From the cell containing the given text, extract its center point as (X, Y) coordinate. 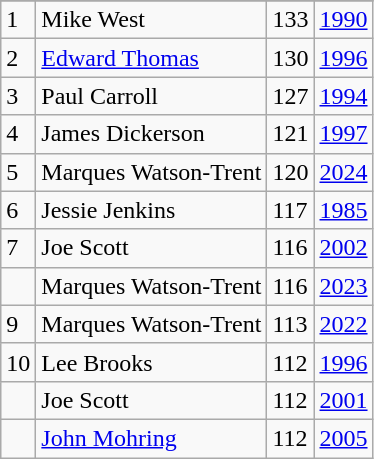
Lee Brooks (152, 362)
130 (290, 58)
1 (18, 20)
7 (18, 248)
121 (290, 134)
6 (18, 210)
2024 (344, 172)
John Mohring (152, 438)
Mike West (152, 20)
3 (18, 96)
4 (18, 134)
113 (290, 324)
James Dickerson (152, 134)
10 (18, 362)
1985 (344, 210)
127 (290, 96)
Edward Thomas (152, 58)
2 (18, 58)
133 (290, 20)
2001 (344, 400)
2005 (344, 438)
Paul Carroll (152, 96)
120 (290, 172)
1997 (344, 134)
2022 (344, 324)
5 (18, 172)
2023 (344, 286)
9 (18, 324)
1990 (344, 20)
117 (290, 210)
Jessie Jenkins (152, 210)
2002 (344, 248)
1994 (344, 96)
